Find where the given text appears and provide that cell's center as [x, y] coordinate. 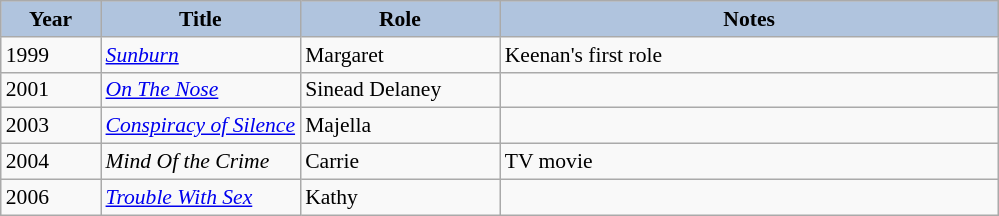
Title [201, 19]
1999 [51, 55]
2001 [51, 90]
2006 [51, 197]
Keenan's first role [750, 55]
TV movie [750, 162]
Notes [750, 19]
Sunburn [201, 55]
Majella [400, 126]
Carrie [400, 162]
Margaret [400, 55]
Trouble With Sex [201, 197]
2003 [51, 126]
Role [400, 19]
Mind Of the Crime [201, 162]
Sinead Delaney [400, 90]
Kathy [400, 197]
On The Nose [201, 90]
Year [51, 19]
2004 [51, 162]
Conspiracy of Silence [201, 126]
